Extract the (X, Y) coordinate from the center of the cell holding the provided text.  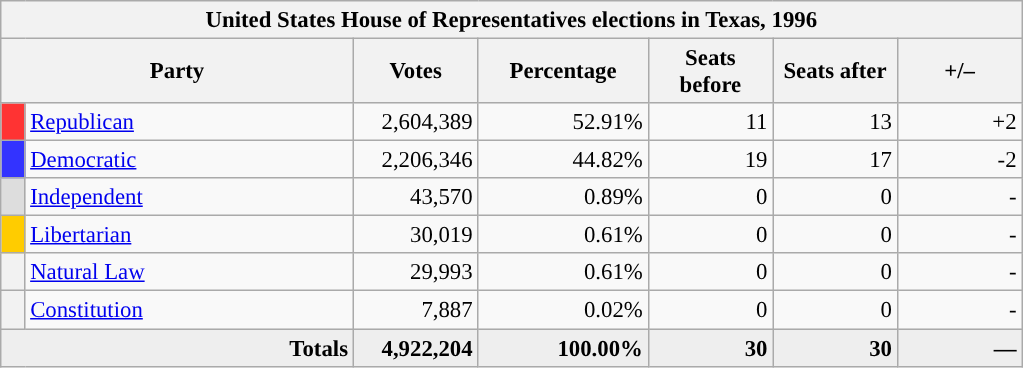
Seats before (710, 72)
Totals (178, 348)
Libertarian (189, 235)
30,019 (416, 235)
Constitution (189, 310)
29,993 (416, 273)
0.89% (563, 197)
4,922,204 (416, 348)
Seats after (836, 72)
Natural Law (189, 273)
2,604,389 (416, 122)
7,887 (416, 310)
52.91% (563, 122)
United States House of Representatives elections in Texas, 1996 (512, 20)
Independent (189, 197)
+/– (960, 72)
100.00% (563, 348)
Votes (416, 72)
0.02% (563, 310)
Republican (189, 122)
Democratic (189, 160)
Party (178, 72)
17 (836, 160)
-2 (960, 160)
44.82% (563, 160)
43,570 (416, 197)
2,206,346 (416, 160)
— (960, 348)
Percentage (563, 72)
19 (710, 160)
11 (710, 122)
+2 (960, 122)
13 (836, 122)
